Pinpoint the cell where the given text exists, returning its [x, y] midpoint coordinate. 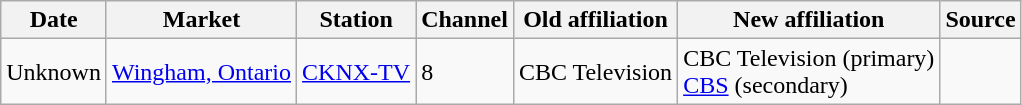
Channel [465, 20]
New affiliation [809, 20]
Old affiliation [595, 20]
Unknown [54, 72]
Station [356, 20]
Date [54, 20]
CBC Television (primary) CBS (secondary) [809, 72]
Source [980, 20]
8 [465, 72]
CBC Television [595, 72]
Market [201, 20]
Wingham, Ontario [201, 72]
CKNX-TV [356, 72]
